Return [X, Y] of the center of cell containing provided text 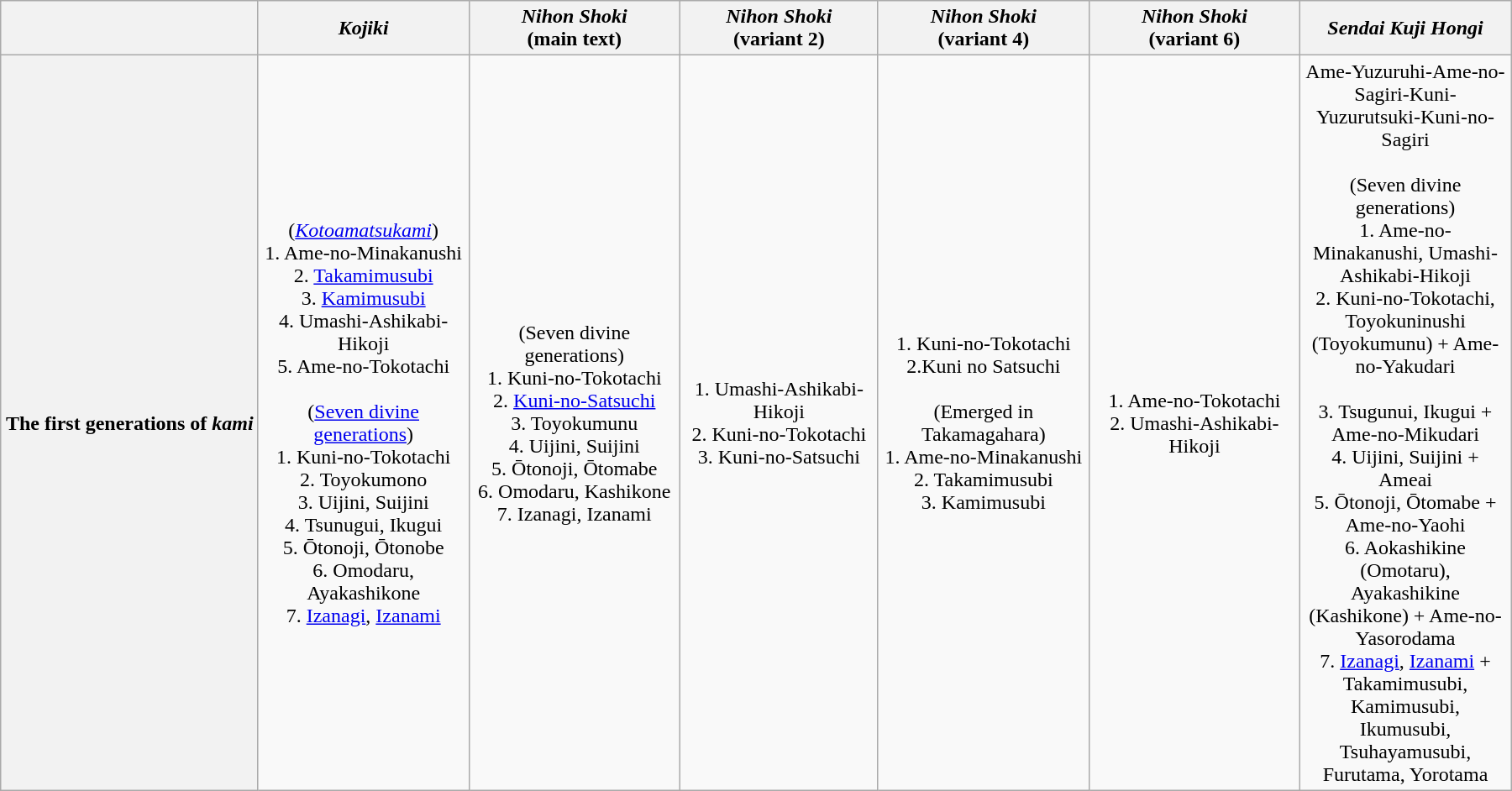
1. Ame-no-Tokotachi2. Umashi-Ashikabi-Hikoji [1194, 423]
Nihon Shoki(variant 4) [983, 29]
Sendai Kuji Hongi [1404, 29]
Nihon Shoki(variant 2) [779, 29]
The first generations of kami [129, 423]
Kojiki [363, 29]
1. Kuni-no-Tokotachi2.Kuni no Satsuchi(Emerged in Takamagahara) 1. Ame-no-Minakanushi2. Takamimusubi3. Kamimusubi [983, 423]
1. Umashi-Ashikabi-Hikoji2. Kuni-no-Tokotachi3. Kuni-no-Satsuchi [779, 423]
Nihon Shoki(main text) [575, 29]
Nihon Shoki(variant 6) [1194, 29]
